Provide the [x, y] coordinate of the cell's center where the given text is located.  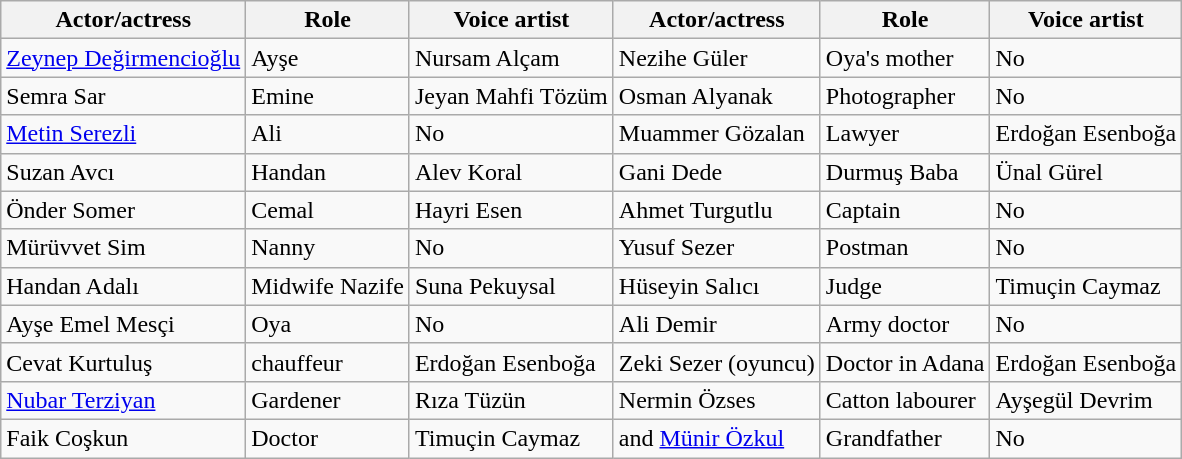
Nubar Terziyan [124, 400]
Oya [328, 324]
Hüseyin Salıcı [716, 286]
Photographer [905, 96]
Doctor [328, 438]
Muammer Gözalan [716, 134]
Nursam Alçam [511, 58]
Nezihe Güler [716, 58]
Captain [905, 210]
Mürüvvet Sim [124, 248]
Gani Dede [716, 172]
Suna Pekuysal [511, 286]
Ayşe Emel Mesçi [124, 324]
Doctor in Adana [905, 362]
Army doctor [905, 324]
Midwife Nazife [328, 286]
Yusuf Sezer [716, 248]
Ali Demir [716, 324]
Cemal [328, 210]
Ahmet Turgutlu [716, 210]
Gardener [328, 400]
Catton labourer [905, 400]
Semra Sar [124, 96]
Lawyer [905, 134]
Zeki Sezer (oyuncu) [716, 362]
Handan Adalı [124, 286]
Metin Serezli [124, 134]
Ali [328, 134]
chauffeur [328, 362]
Alev Koral [511, 172]
Judge [905, 286]
Faik Coşkun [124, 438]
Hayri Esen [511, 210]
Emine [328, 96]
Zeynep Değirmencioğlu [124, 58]
and Münir Özkul [716, 438]
Oya's mother [905, 58]
Ünal Gürel [1086, 172]
Suzan Avcı [124, 172]
Jeyan Mahfi Tözüm [511, 96]
Rıza Tüzün [511, 400]
Önder Somer [124, 210]
Ayşe [328, 58]
Durmuş Baba [905, 172]
Nermin Özses [716, 400]
Ayşegül Devrim [1086, 400]
Cevat Kurtuluş [124, 362]
Osman Alyanak [716, 96]
Handan [328, 172]
Grandfather [905, 438]
Postman [905, 248]
Nanny [328, 248]
